For the text-containing cell, return its midpoint in [X, Y] coordinate format. 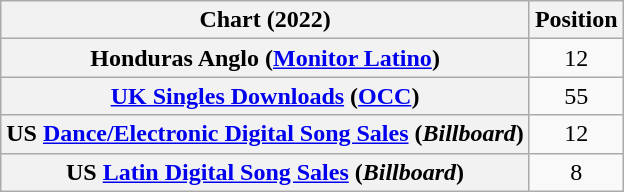
Chart (2022) [266, 20]
Position [576, 20]
8 [576, 172]
UK Singles Downloads (OCC) [266, 96]
Honduras Anglo (Monitor Latino) [266, 58]
US Dance/Electronic Digital Song Sales (Billboard) [266, 134]
US Latin Digital Song Sales (Billboard) [266, 172]
55 [576, 96]
